Output the (X, Y) coordinate of the center of the cell containing the given text.  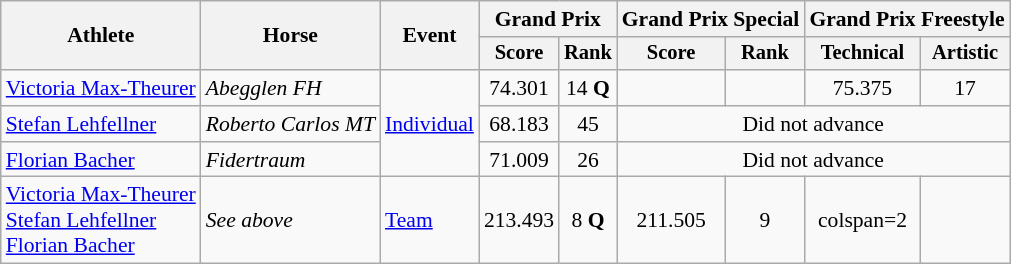
Grand Prix Special (711, 19)
74.301 (519, 88)
Artistic (966, 54)
Victoria Max-TheurerStefan LehfellnerFlorian Bacher (101, 220)
9 (766, 220)
71.009 (519, 160)
8 Q (588, 220)
Horse (290, 36)
Victoria Max-Theurer (101, 88)
Grand Prix Freestyle (906, 19)
211.505 (672, 220)
68.183 (519, 124)
Technical (862, 54)
Individual (430, 124)
Abegglen FH (290, 88)
Stefan Lehfellner (101, 124)
Fidertraum (290, 160)
Event (430, 36)
Roberto Carlos MT (290, 124)
17 (966, 88)
Team (430, 220)
75.375 (862, 88)
26 (588, 160)
colspan=2 (862, 220)
213.493 (519, 220)
Florian Bacher (101, 160)
45 (588, 124)
Grand Prix (548, 19)
Athlete (101, 36)
14 Q (588, 88)
See above (290, 220)
